Search for the cell housing the specified text and yield its [x, y] center coordinate. 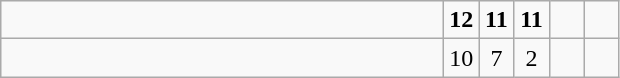
2 [532, 58]
12 [462, 20]
10 [462, 58]
7 [496, 58]
